Locate the cell with the specified text and output its [X, Y] center coordinate. 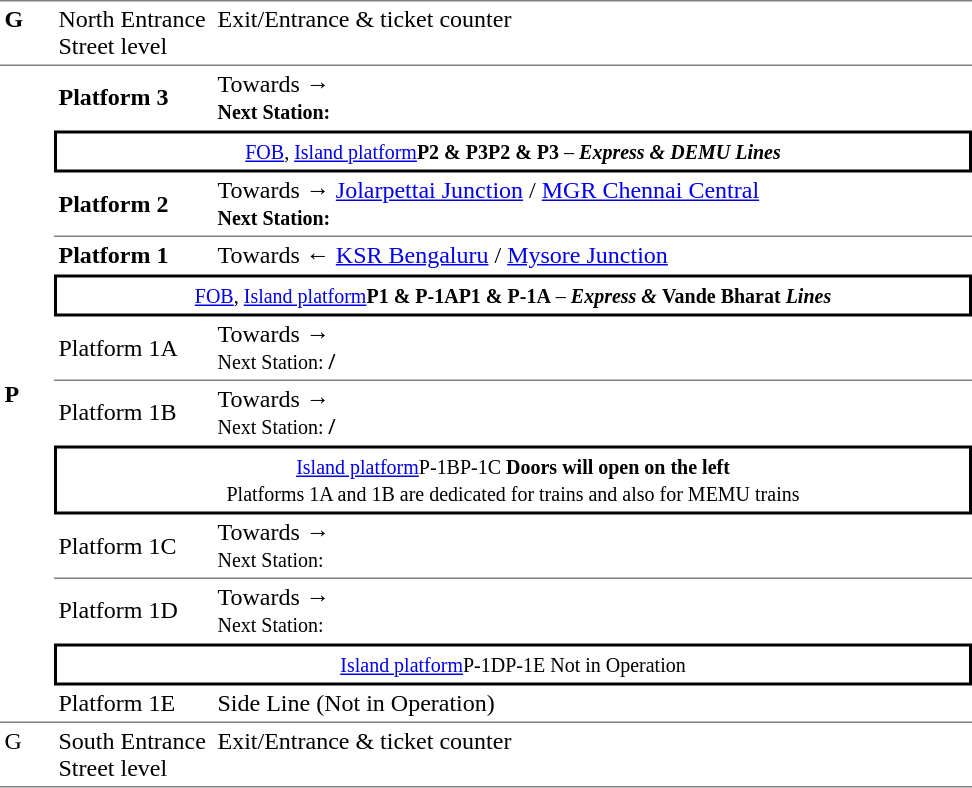
Island platformP-1DP-1E Not in Operation [513, 665]
Platform 2 [134, 204]
Platform 1 [134, 256]
South Entrance Street level [134, 755]
Towards ← KSR Bengaluru / Mysore Junction [592, 256]
Platform 1C [134, 546]
FOB, Island platformP2 & P3P2 & P3 – Express & DEMU Lines [513, 151]
Side Line (Not in Operation) [592, 705]
Platform 1B [134, 413]
P [27, 394]
Island platformP-1BP-1C Doors will open on the leftPlatforms 1A and 1B are dedicated for trains and also for MEMU trains [513, 480]
Platform 1D [134, 611]
Platform 1E [134, 705]
FOB, Island platformP1 & P-1AP1 & P-1A – Express & Vande Bharat Lines [513, 295]
Platform 1A [134, 348]
Towards → Jolarpettai Junction / MGR Chennai CentralNext Station: [592, 204]
North Entrance Street level [134, 33]
Platform 3 [134, 98]
